Capture the cell that displays the provided text and extract its [x, y] central coordinate. 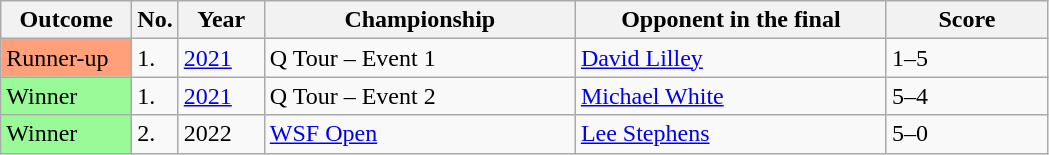
Championship [420, 20]
Q Tour – Event 1 [420, 58]
Runner-up [66, 58]
2. [155, 134]
David Lilley [730, 58]
Opponent in the final [730, 20]
2022 [221, 134]
Year [221, 20]
Q Tour – Event 2 [420, 96]
1–5 [966, 58]
5–0 [966, 134]
Lee Stephens [730, 134]
Michael White [730, 96]
5–4 [966, 96]
Score [966, 20]
Outcome [66, 20]
No. [155, 20]
WSF Open [420, 134]
